Output the [x, y] coordinate of the center of the cell containing the given text.  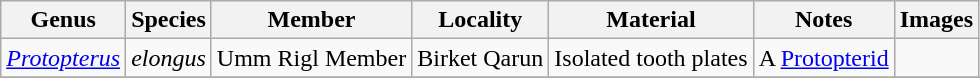
Protopterus [64, 58]
Species [169, 20]
Material [651, 20]
elongus [169, 58]
Notes [824, 20]
Birket Qarun [480, 58]
Isolated tooth plates [651, 58]
Member [311, 20]
Umm Rigl Member [311, 58]
Genus [64, 20]
Locality [480, 20]
A Protopterid [824, 58]
Images [936, 20]
